Provide the (X, Y) coordinate of the cell's center where the given text is located.  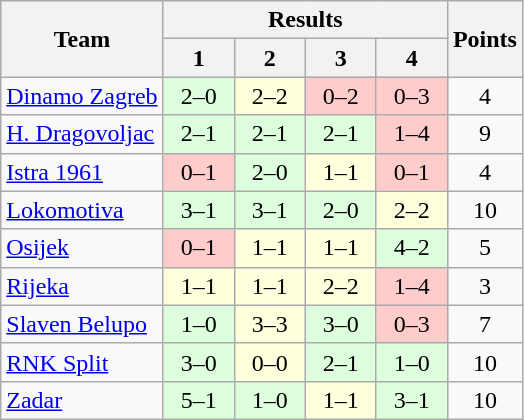
1 (198, 58)
4–2 (412, 248)
0–0 (270, 362)
2 (270, 58)
0–2 (340, 96)
Zadar (82, 400)
Rijeka (82, 286)
5 (484, 248)
3–3 (270, 324)
9 (484, 134)
RNK Split (82, 362)
Results (305, 20)
7 (484, 324)
Lokomotiva (82, 210)
5–1 (198, 400)
Osijek (82, 248)
H. Dragovoljac (82, 134)
Points (484, 39)
Slaven Belupo (82, 324)
Istra 1961 (82, 172)
Team (82, 39)
Dinamo Zagreb (82, 96)
